Pinpoint the cell where the given text exists, returning its (x, y) midpoint coordinate. 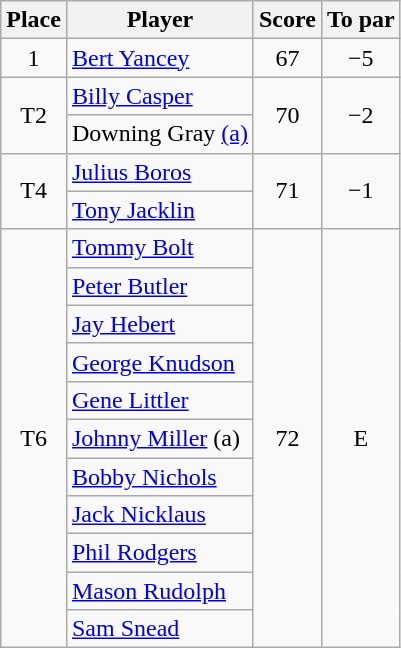
Peter Butler (160, 286)
Score (287, 20)
1 (34, 58)
Mason Rudolph (160, 591)
67 (287, 58)
T6 (34, 438)
−1 (360, 191)
−2 (360, 115)
Bert Yancey (160, 58)
Bobby Nichols (160, 477)
Phil Rodgers (160, 553)
E (360, 438)
To par (360, 20)
Billy Casper (160, 96)
Johnny Miller (a) (160, 438)
Sam Snead (160, 629)
−5 (360, 58)
Tommy Bolt (160, 248)
T2 (34, 115)
72 (287, 438)
Jay Hebert (160, 324)
Jack Nicklaus (160, 515)
70 (287, 115)
Downing Gray (a) (160, 134)
Place (34, 20)
George Knudson (160, 362)
T4 (34, 191)
Tony Jacklin (160, 210)
71 (287, 191)
Julius Boros (160, 172)
Player (160, 20)
Gene Littler (160, 400)
